Capture the cell that displays the provided text and extract its [x, y] central coordinate. 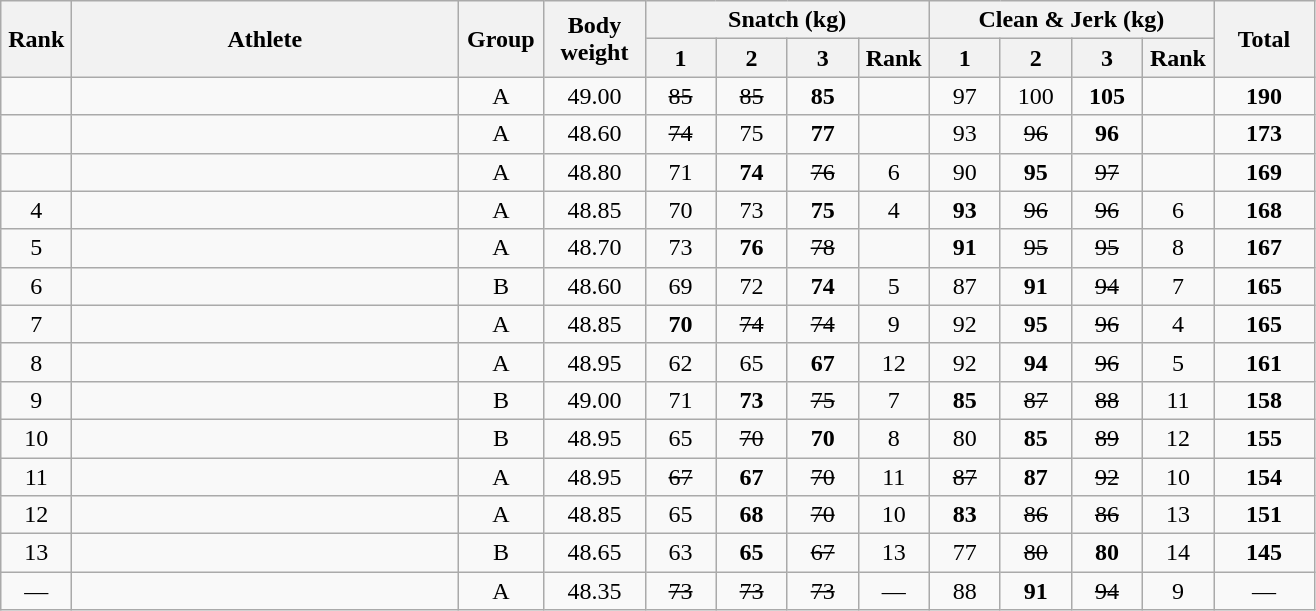
105 [1106, 96]
90 [964, 172]
48.65 [594, 553]
151 [1264, 515]
48.80 [594, 172]
173 [1264, 134]
89 [1106, 438]
Total [1264, 39]
14 [1178, 553]
48.35 [594, 591]
168 [1264, 210]
190 [1264, 96]
Clean & Jerk (kg) [1071, 20]
158 [1264, 400]
72 [752, 286]
Body weight [594, 39]
145 [1264, 553]
154 [1264, 477]
155 [1264, 438]
48.70 [594, 248]
Group [501, 39]
Athlete [265, 39]
83 [964, 515]
62 [680, 362]
169 [1264, 172]
68 [752, 515]
69 [680, 286]
78 [822, 248]
161 [1264, 362]
63 [680, 553]
167 [1264, 248]
Snatch (kg) [787, 20]
100 [1036, 96]
